Determine the [X, Y] coordinate at the center of the cell enclosing the given text.  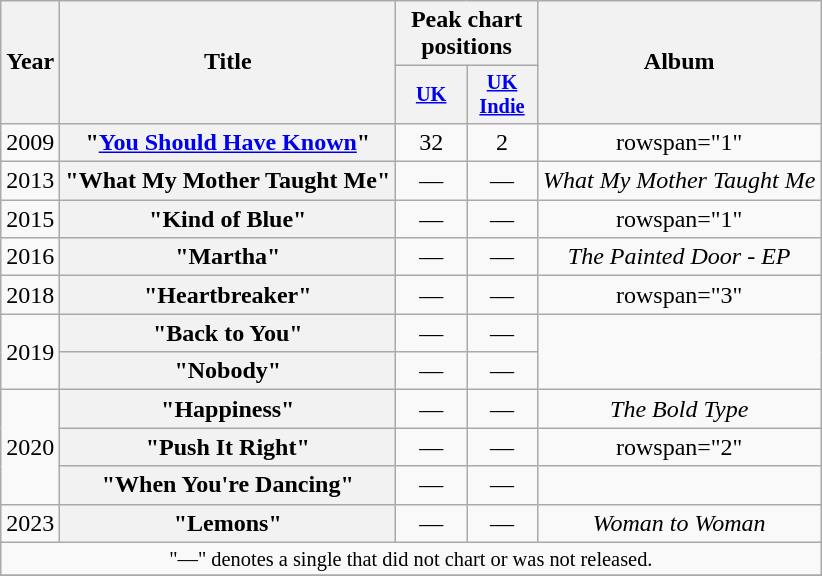
"Back to You" [228, 333]
2 [502, 142]
UK Indie [502, 95]
"You Should Have Known" [228, 142]
2015 [30, 219]
"—" denotes a single that did not chart or was not released. [411, 559]
Year [30, 62]
2013 [30, 181]
Peak chart positions [467, 34]
Album [678, 62]
"Nobody" [228, 371]
The Painted Door - EP [678, 257]
Woman to Woman [678, 523]
2020 [30, 447]
2016 [30, 257]
2023 [30, 523]
"Heartbreaker" [228, 295]
"Push It Right" [228, 447]
2009 [30, 142]
rowspan="3" [678, 295]
2019 [30, 352]
32 [432, 142]
"Martha" [228, 257]
2018 [30, 295]
"Lemons" [228, 523]
"Kind of Blue" [228, 219]
"Happiness" [228, 409]
"What My Mother Taught Me" [228, 181]
rowspan="2" [678, 447]
What My Mother Taught Me [678, 181]
"When You're Dancing" [228, 485]
The Bold Type [678, 409]
UK [432, 95]
Title [228, 62]
